Return the (x, y) coordinate for the center point of the cell that contains the specified text.  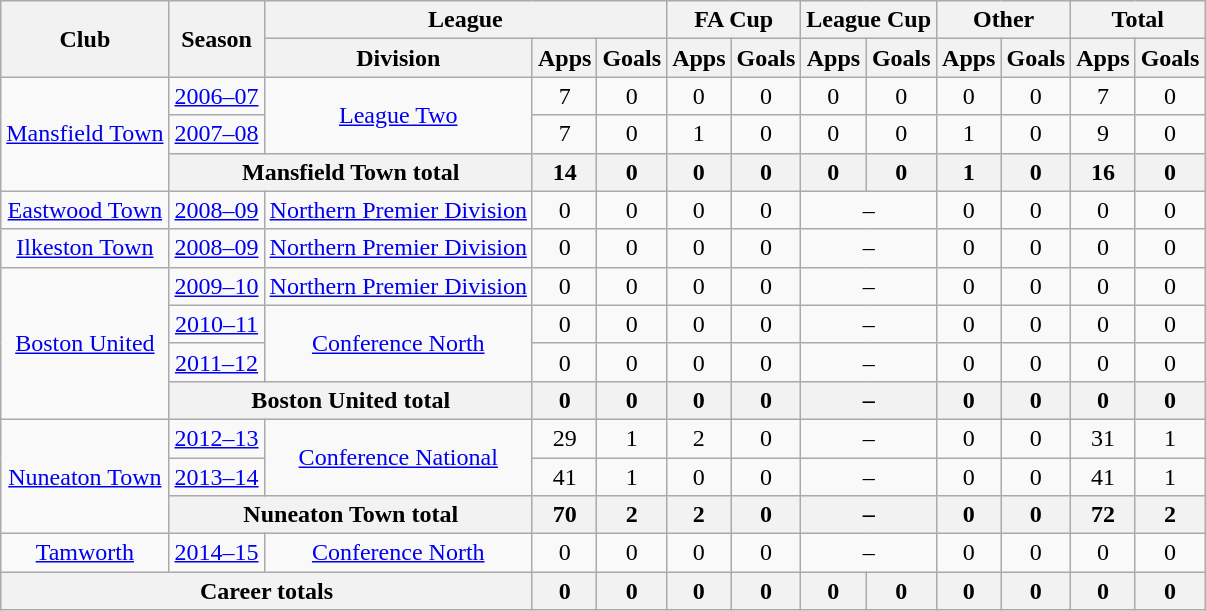
29 (564, 438)
Boston United (85, 343)
Mansfield Town total (350, 172)
Nuneaton Town (85, 476)
14 (564, 172)
Club (85, 39)
FA Cup (734, 20)
Division (398, 58)
72 (1103, 515)
2014–15 (216, 553)
Boston United total (350, 400)
2006–07 (216, 96)
Ilkeston Town (85, 248)
Conference National (398, 457)
31 (1103, 438)
2007–08 (216, 134)
2012–13 (216, 438)
Season (216, 39)
70 (564, 515)
2013–14 (216, 477)
2010–11 (216, 324)
Career totals (267, 591)
Eastwood Town (85, 210)
16 (1103, 172)
9 (1103, 134)
Tamworth (85, 553)
League Two (398, 115)
Mansfield Town (85, 134)
Total (1138, 20)
Nuneaton Town total (350, 515)
2009–10 (216, 286)
League (466, 20)
2011–12 (216, 362)
League Cup (869, 20)
Other (1004, 20)
